Extract the (x, y) coordinate from the center of the cell holding the provided text.  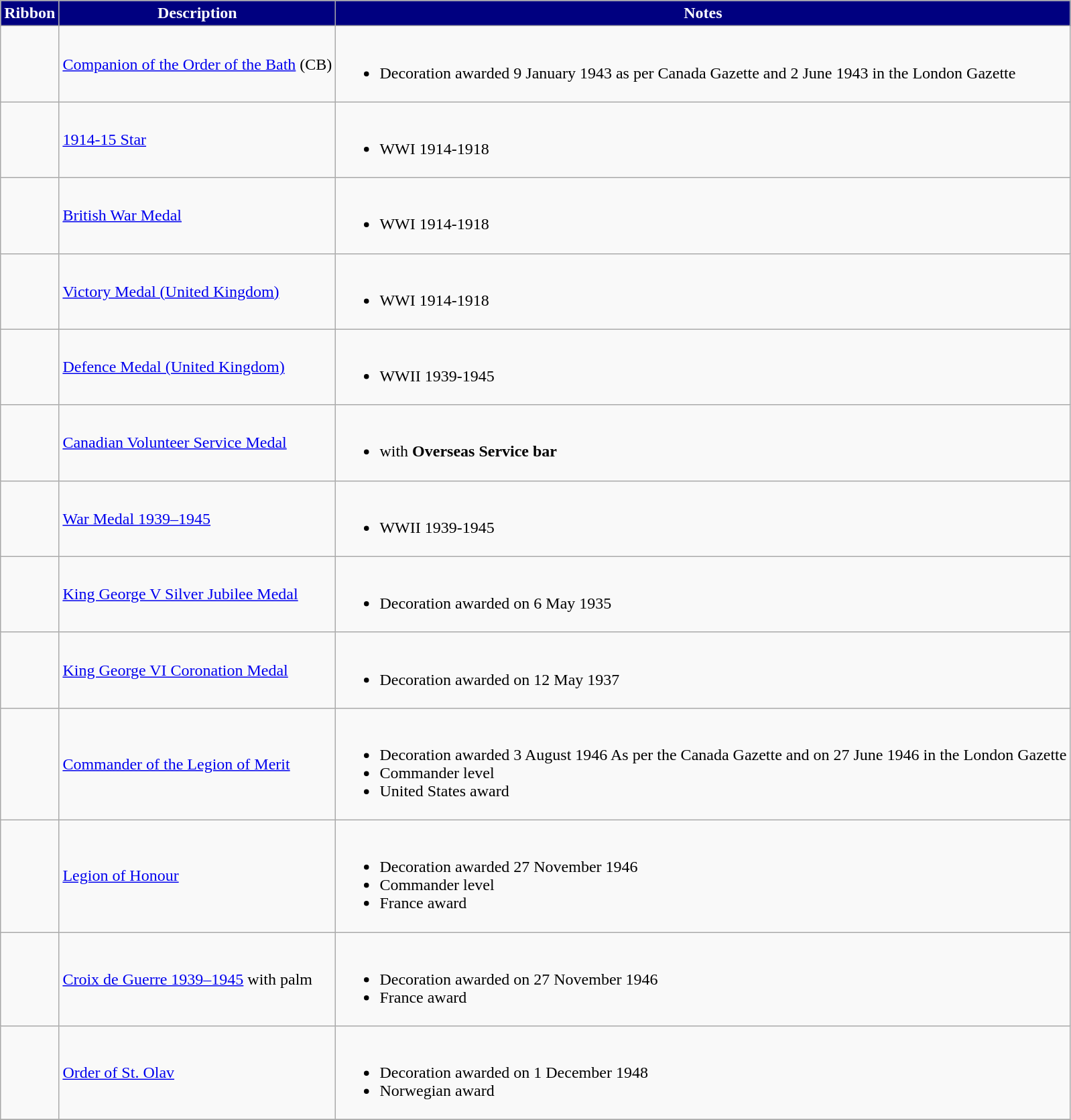
with Overseas Service bar (703, 442)
Croix de Guerre 1939–1945 with palm (197, 979)
Notes (703, 13)
Decoration awarded on 27 November 1946 France award (703, 979)
Victory Medal (United Kingdom) (197, 291)
Decoration awarded on 12 May 1937 (703, 670)
British War Medal (197, 216)
Defence Medal (United Kingdom) (197, 367)
Decoration awarded on 1 December 1948 Norwegian award (703, 1073)
Decoration awarded 3 August 1946 As per the Canada Gazette and on 27 June 1946 in the London GazetteCommander level United States award (703, 764)
Decoration awarded on 6 May 1935 (703, 594)
Canadian Volunteer Service Medal (197, 442)
Ribbon (29, 13)
King George VI Coronation Medal (197, 670)
Description (197, 13)
King George V Silver Jubilee Medal (197, 594)
Decoration awarded 9 January 1943 as per Canada Gazette and 2 June 1943 in the London Gazette (703, 64)
1914-15 Star (197, 139)
War Medal 1939–1945 (197, 519)
Legion of Honour (197, 875)
Order of St. Olav (197, 1073)
Companion of the Order of the Bath (CB) (197, 64)
Commander of the Legion of Merit (197, 764)
Decoration awarded 27 November 1946Commander level France award (703, 875)
